Extract the (X, Y) coordinate from the center of the cell holding the provided text.  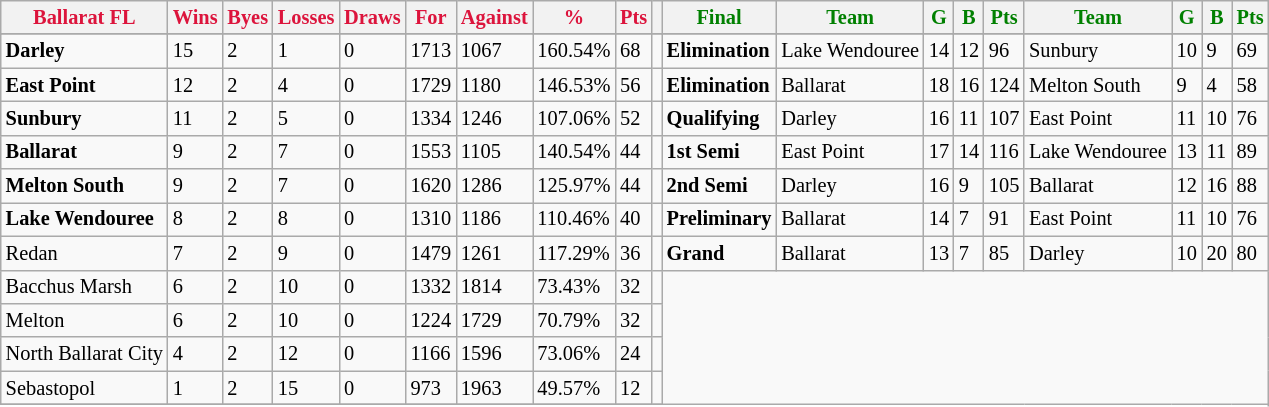
105 (1004, 186)
124 (1004, 85)
17 (939, 152)
49.57% (574, 388)
1713 (431, 51)
For (431, 17)
1224 (431, 320)
Melton (84, 320)
North Ballarat City (84, 354)
117.29% (574, 253)
68 (634, 51)
88 (1250, 186)
973 (431, 388)
80 (1250, 253)
69 (1250, 51)
91 (1004, 219)
Qualifying (720, 118)
Sebastopol (84, 388)
1186 (494, 219)
1479 (431, 253)
2nd Semi (720, 186)
1105 (494, 152)
107.06% (574, 118)
Against (494, 17)
73.06% (574, 354)
5 (306, 118)
107 (1004, 118)
140.54% (574, 152)
125.97% (574, 186)
96 (1004, 51)
1814 (494, 287)
% (574, 17)
1332 (431, 287)
1261 (494, 253)
1310 (431, 219)
52 (634, 118)
160.54% (574, 51)
Ballarat FL (84, 17)
116 (1004, 152)
89 (1250, 152)
56 (634, 85)
58 (1250, 85)
Final (720, 17)
1067 (494, 51)
1553 (431, 152)
85 (1004, 253)
Draws (372, 17)
1596 (494, 354)
Preliminary (720, 219)
73.43% (574, 287)
Redan (84, 253)
1334 (431, 118)
1246 (494, 118)
1286 (494, 186)
146.53% (574, 85)
24 (634, 354)
Byes (247, 17)
Losses (306, 17)
1166 (431, 354)
Wins (196, 17)
1st Semi (720, 152)
110.46% (574, 219)
1963 (494, 388)
70.79% (574, 320)
Bacchus Marsh (84, 287)
1620 (431, 186)
36 (634, 253)
20 (1217, 253)
1180 (494, 85)
40 (634, 219)
Grand (720, 253)
18 (939, 85)
